Extract the [x, y] coordinate from the center of the cell holding the provided text.  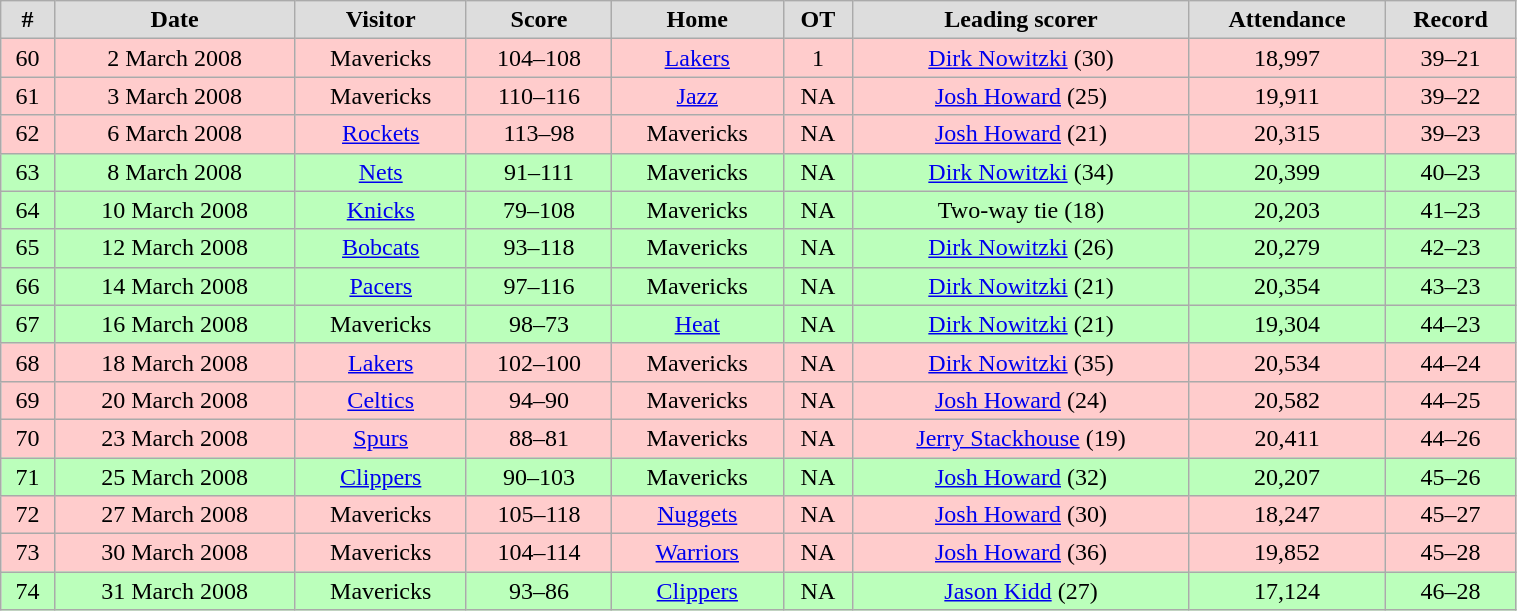
20,534 [1287, 362]
98–73 [538, 324]
20,354 [1287, 286]
61 [28, 96]
Rockets [380, 134]
Josh Howard (36) [1021, 553]
67 [28, 324]
Nuggets [698, 515]
45–27 [1450, 515]
14 March 2008 [174, 286]
OT [818, 20]
68 [28, 362]
20,582 [1287, 400]
64 [28, 210]
Josh Howard (30) [1021, 515]
Nets [380, 172]
62 [28, 134]
Heat [698, 324]
2 March 2008 [174, 58]
43–23 [1450, 286]
20,279 [1287, 248]
20,207 [1287, 477]
70 [28, 438]
44–24 [1450, 362]
Leading scorer [1021, 20]
113–98 [538, 134]
74 [28, 591]
88–81 [538, 438]
93–86 [538, 591]
Pacers [380, 286]
19,304 [1287, 324]
60 [28, 58]
Knicks [380, 210]
Date [174, 20]
Warriors [698, 553]
Dirk Nowitzki (35) [1021, 362]
1 [818, 58]
104–108 [538, 58]
Dirk Nowitzki (30) [1021, 58]
45–28 [1450, 553]
Two-way tie (18) [1021, 210]
6 March 2008 [174, 134]
17,124 [1287, 591]
20,203 [1287, 210]
Dirk Nowitzki (34) [1021, 172]
Josh Howard (24) [1021, 400]
23 March 2008 [174, 438]
44–26 [1450, 438]
Home [698, 20]
39–21 [1450, 58]
Spurs [380, 438]
Jason Kidd (27) [1021, 591]
# [28, 20]
Score [538, 20]
18,997 [1287, 58]
Celtics [380, 400]
42–23 [1450, 248]
73 [28, 553]
Dirk Nowitzki (26) [1021, 248]
20 March 2008 [174, 400]
97–116 [538, 286]
20,399 [1287, 172]
65 [28, 248]
18 March 2008 [174, 362]
Josh Howard (21) [1021, 134]
41–23 [1450, 210]
46–28 [1450, 591]
44–25 [1450, 400]
25 March 2008 [174, 477]
Josh Howard (32) [1021, 477]
Bobcats [380, 248]
16 March 2008 [174, 324]
10 March 2008 [174, 210]
72 [28, 515]
105–118 [538, 515]
19,911 [1287, 96]
31 March 2008 [174, 591]
39–23 [1450, 134]
44–23 [1450, 324]
8 March 2008 [174, 172]
20,315 [1287, 134]
18,247 [1287, 515]
19,852 [1287, 553]
Jerry Stackhouse (19) [1021, 438]
40–23 [1450, 172]
Jazz [698, 96]
93–118 [538, 248]
3 March 2008 [174, 96]
20,411 [1287, 438]
90–103 [538, 477]
63 [28, 172]
Josh Howard (25) [1021, 96]
102–100 [538, 362]
66 [28, 286]
91–111 [538, 172]
104–114 [538, 553]
94–90 [538, 400]
45–26 [1450, 477]
27 March 2008 [174, 515]
30 March 2008 [174, 553]
71 [28, 477]
Record [1450, 20]
39–22 [1450, 96]
110–116 [538, 96]
Attendance [1287, 20]
69 [28, 400]
79–108 [538, 210]
12 March 2008 [174, 248]
Visitor [380, 20]
